Capture the cell that displays the provided text and extract its (X, Y) central coordinate. 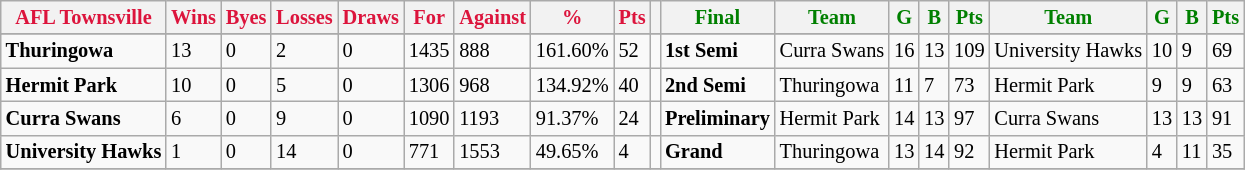
91 (1226, 118)
Losses (304, 17)
888 (492, 51)
1553 (492, 152)
Grand (718, 152)
35 (1226, 152)
49.65% (572, 152)
134.92% (572, 85)
7 (934, 85)
Byes (246, 17)
Final (718, 17)
24 (632, 118)
161.60% (572, 51)
73 (969, 85)
40 (632, 85)
91.37% (572, 118)
1 (194, 152)
Draws (371, 17)
5 (304, 85)
Preliminary (718, 118)
1090 (429, 118)
2nd Semi (718, 85)
97 (969, 118)
Wins (194, 17)
52 (632, 51)
2 (304, 51)
1193 (492, 118)
69 (1226, 51)
16 (904, 51)
968 (492, 85)
6 (194, 118)
1st Semi (718, 51)
% (572, 17)
Against (492, 17)
92 (969, 152)
AFL Townsville (84, 17)
771 (429, 152)
1435 (429, 51)
1306 (429, 85)
109 (969, 51)
63 (1226, 85)
For (429, 17)
